Locate the cell with the specified text and output its [X, Y] center coordinate. 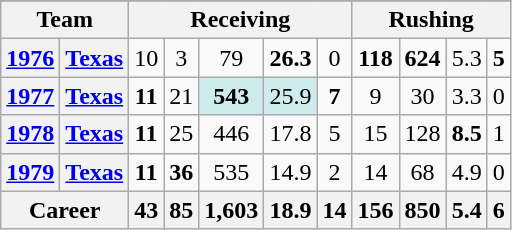
25 [182, 134]
3 [182, 58]
535 [232, 172]
30 [422, 96]
8.5 [466, 134]
3.3 [466, 96]
17.8 [290, 134]
14.9 [290, 172]
128 [422, 134]
21 [182, 96]
5.3 [466, 58]
43 [146, 210]
1977 [30, 96]
1978 [30, 134]
79 [232, 58]
Career [65, 210]
2 [334, 172]
6 [498, 210]
543 [232, 96]
10 [146, 58]
85 [182, 210]
18.9 [290, 210]
Rushing [431, 20]
118 [376, 58]
Receiving [240, 20]
9 [376, 96]
25.9 [290, 96]
Team [65, 20]
850 [422, 210]
624 [422, 58]
5.4 [466, 210]
26.3 [290, 58]
4.9 [466, 172]
15 [376, 134]
1976 [30, 58]
68 [422, 172]
1 [498, 134]
7 [334, 96]
1979 [30, 172]
36 [182, 172]
1,603 [232, 210]
156 [376, 210]
446 [232, 134]
